Scan for the cell matching the given text and deliver its [X, Y] coordinate at center. 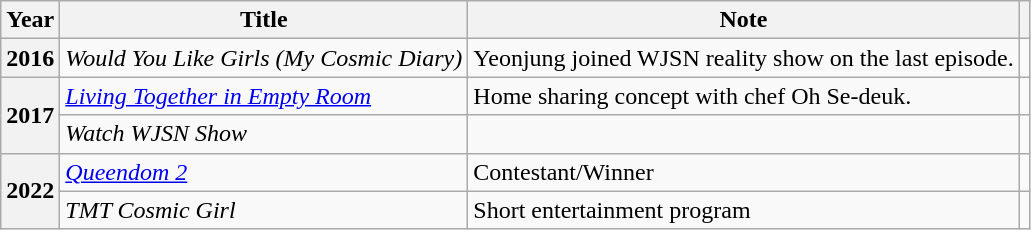
Title [264, 20]
Home sharing concept with chef Oh Se-deuk. [744, 96]
Contestant/Winner [744, 172]
2017 [30, 115]
TMT Cosmic Girl [264, 210]
Living Together in Empty Room [264, 96]
Yeonjung joined WJSN reality show on the last episode. [744, 58]
Queendom 2 [264, 172]
2016 [30, 58]
Short entertainment program [744, 210]
2022 [30, 191]
Would You Like Girls (My Cosmic Diary) [264, 58]
Year [30, 20]
Note [744, 20]
Watch WJSN Show [264, 134]
